Determine the (x, y) coordinate at the center of the cell enclosing the given text.  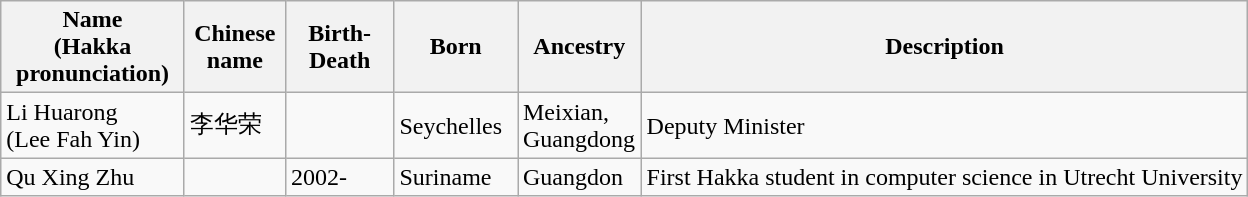
Description (944, 47)
Suriname (456, 177)
Ancestry (580, 47)
Meixian, Guangdong (580, 126)
2002- (340, 177)
Guangdon (580, 177)
Li Huarong (Lee Fah Yin) (93, 126)
Name(Hakka pronunciation) (93, 47)
Seychelles (456, 126)
Qu Xing Zhu (93, 177)
Born (456, 47)
Deputy Minister (944, 126)
李华荣 (234, 126)
Birth-Death (340, 47)
First Hakka student in computer science in Utrecht University (944, 177)
Chinese name (234, 47)
